Search for the cell housing the specified text and yield its [X, Y] center coordinate. 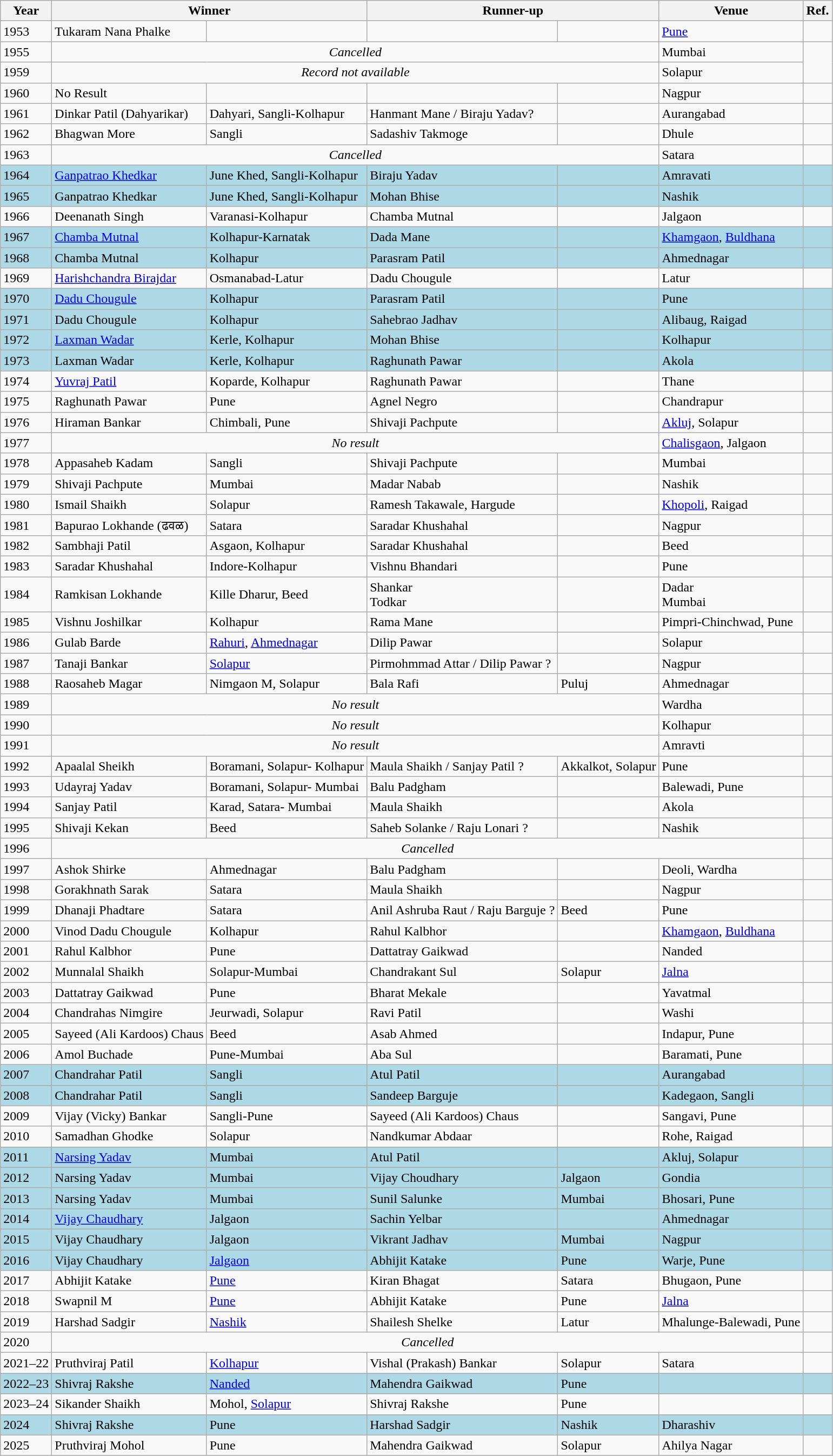
Karad, Satara- Mumbai [286, 807]
Vishal (Prakash) Bankar [463, 1363]
Warje, Pune [731, 1260]
Chandrapur [731, 402]
Samadhan Ghodke [129, 1136]
Raosaheb Magar [129, 684]
2002 [26, 972]
1963 [26, 155]
Runner-up [513, 11]
Harishchandra Birajdar [129, 278]
Ramesh Takawale, Hargude [463, 504]
Sandeep Barguje [463, 1095]
1981 [26, 525]
Ref. [817, 11]
1969 [26, 278]
Sadashiv Takmoge [463, 134]
Solapur-Mumbai [286, 972]
1988 [26, 684]
1983 [26, 566]
1987 [26, 663]
Ravi Patil [463, 1013]
Kadegaon, Sangli [731, 1095]
Nandkumar Abdaar [463, 1136]
1999 [26, 910]
2023–24 [26, 1404]
Tanaji Bankar [129, 663]
Ramkisan Lokhande [129, 594]
Sunil Salunke [463, 1198]
Balewadi, Pune [731, 787]
Deenanath Singh [129, 216]
2021–22 [26, 1363]
1959 [26, 72]
Apaalal Sheikh [129, 766]
1992 [26, 766]
Hiraman Bankar [129, 422]
Tukaram Nana Phalke [129, 31]
2005 [26, 1034]
Bapurao Lokhande (ढवळ) [129, 525]
Boramani, Solapur- Mumbai [286, 787]
Yuvraj Patil [129, 381]
Aba Sul [463, 1054]
1994 [26, 807]
Osmanabad-Latur [286, 278]
Nimgaon M, Solapur [286, 684]
Amravti [731, 746]
1973 [26, 361]
Rahuri, Ahmednagar [286, 643]
Varanasi-Kolhapur [286, 216]
Hanmant Mane / Biraju Yadav? [463, 114]
Shivaji Kekan [129, 828]
Vikrant Jadhav [463, 1239]
2013 [26, 1198]
Udayraj Yadav [129, 787]
Record not available [356, 72]
Vishnu Bhandari [463, 566]
2017 [26, 1281]
1975 [26, 402]
Jeurwadi, Solapur [286, 1013]
Deoli, Wardha [731, 869]
ShankarTodkar [463, 594]
Dilip Pawar [463, 643]
Bhagwan More [129, 134]
Pimpri-Chinchwad, Pune [731, 622]
Dhanaji Phadtare [129, 910]
Pruthviraj Mohol [129, 1445]
Saheb Solanke / Raju Lonari ? [463, 828]
Gorakhnath Sarak [129, 889]
2000 [26, 930]
1970 [26, 299]
2004 [26, 1013]
2024 [26, 1425]
1953 [26, 31]
Ahilya Nagar [731, 1445]
Chandrakant Sul [463, 972]
Vinod Dadu Chougule [129, 930]
Amol Buchade [129, 1054]
1966 [26, 216]
Pune-Mumbai [286, 1054]
Chandrahas Nimgire [129, 1013]
Bhugaon, Pune [731, 1281]
Gulab Barde [129, 643]
1961 [26, 114]
Munnalal Shaikh [129, 972]
1965 [26, 196]
Dinkar Patil (Dahyarikar) [129, 114]
Indore-Kolhapur [286, 566]
Alibaug, Raigad [731, 320]
Anil Ashruba Raut / Raju Barguje ? [463, 910]
2009 [26, 1116]
1978 [26, 463]
1977 [26, 443]
1962 [26, 134]
Winner [210, 11]
Sachin Yelbar [463, 1219]
1991 [26, 746]
2019 [26, 1322]
Swapnil M [129, 1301]
Asgaon, Kolhapur [286, 546]
1995 [26, 828]
Ashok Shirke [129, 869]
1996 [26, 848]
Bharat Mekale [463, 993]
Mohol, Solapur [286, 1404]
2003 [26, 993]
Vijay Choudhary [463, 1178]
Ismail Shaikh [129, 504]
1968 [26, 258]
1997 [26, 869]
Sangavi, Pune [731, 1116]
Khopoli, Raigad [731, 504]
1955 [26, 52]
1998 [26, 889]
1993 [26, 787]
1985 [26, 622]
1972 [26, 340]
2020 [26, 1342]
2001 [26, 952]
Amravati [731, 175]
Bhosari, Pune [731, 1198]
Chalisgaon, Jalgaon [731, 443]
2014 [26, 1219]
Agnel Negro [463, 402]
1986 [26, 643]
Sambhaji Patil [129, 546]
Rohe, Raigad [731, 1136]
1974 [26, 381]
Sanjay Patil [129, 807]
2008 [26, 1095]
Koparde, Kolhapur [286, 381]
2018 [26, 1301]
Dahyari, Sangli-Kolhapur [286, 114]
1967 [26, 237]
2007 [26, 1075]
No Result [129, 93]
Mhalunge-Balewadi, Pune [731, 1322]
1984 [26, 594]
Kolhapur-Karnatak [286, 237]
Appasaheb Kadam [129, 463]
Shailesh Shelke [463, 1322]
Pirmohmmad Attar / Dilip Pawar ? [463, 663]
Boramani, Solapur- Kolhapur [286, 766]
1960 [26, 93]
1964 [26, 175]
Dharashiv [731, 1425]
Venue [731, 11]
1990 [26, 725]
Sahebrao Jadhav [463, 320]
1976 [26, 422]
Sangli-Pune [286, 1116]
2006 [26, 1054]
Akkalkot, Solapur [609, 766]
Chimbali, Pune [286, 422]
Washi [731, 1013]
Indapur, Pune [731, 1034]
Vijay (Vicky) Bankar [129, 1116]
2011 [26, 1157]
Kiran Bhagat [463, 1281]
Baramati, Pune [731, 1054]
Vishnu Joshilkar [129, 622]
1979 [26, 484]
Pruthviraj Patil [129, 1363]
1980 [26, 504]
Maula Shaikh / Sanjay Patil ? [463, 766]
Wardha [731, 704]
2015 [26, 1239]
1989 [26, 704]
Dada Mane [463, 237]
1982 [26, 546]
Bala Rafi [463, 684]
Yavatmal [731, 993]
Puluj [609, 684]
Dhule [731, 134]
Madar Nabab [463, 484]
2025 [26, 1445]
Year [26, 11]
2016 [26, 1260]
Biraju Yadav [463, 175]
Thane [731, 381]
2012 [26, 1178]
2022–23 [26, 1384]
1971 [26, 320]
Rama Mane [463, 622]
Sikander Shaikh [129, 1404]
DadarMumbai [731, 594]
Kille Dharur, Beed [286, 594]
2010 [26, 1136]
Gondia [731, 1178]
Asab Ahmed [463, 1034]
